Return (X, Y) of the center of cell containing provided text 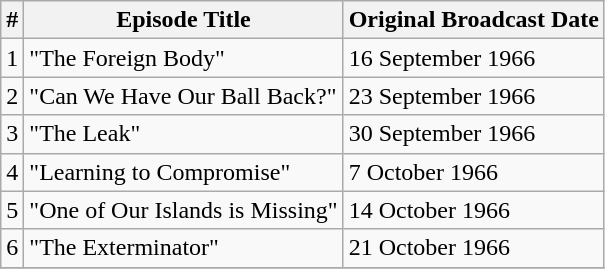
6 (12, 248)
"Learning to Compromise" (184, 172)
"The Exterminator" (184, 248)
7 October 1966 (474, 172)
"One of Our Islands is Missing" (184, 210)
"The Leak" (184, 134)
21 October 1966 (474, 248)
1 (12, 58)
14 October 1966 (474, 210)
30 September 1966 (474, 134)
Original Broadcast Date (474, 20)
23 September 1966 (474, 96)
Episode Title (184, 20)
16 September 1966 (474, 58)
"Can We Have Our Ball Back?" (184, 96)
5 (12, 210)
# (12, 20)
2 (12, 96)
4 (12, 172)
3 (12, 134)
"The Foreign Body" (184, 58)
